Return (x, y) of the center of cell containing provided text 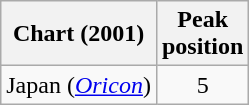
Chart (2001) (79, 34)
Japan (Oricon) (79, 85)
Peakposition (202, 34)
5 (202, 85)
